Return [X, Y] of the center of cell containing provided text 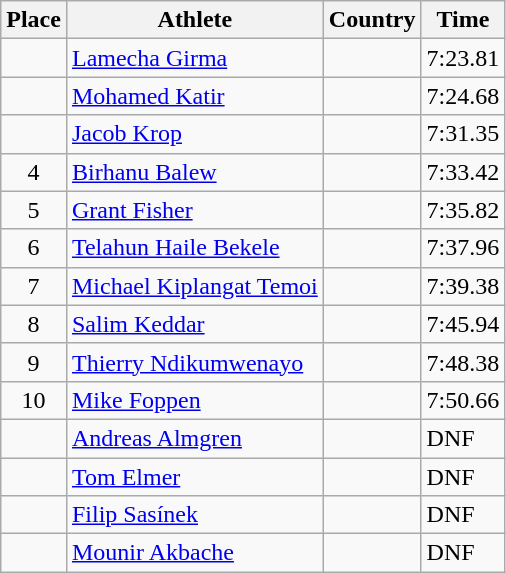
Birhanu Balew [194, 172]
Salim Keddar [194, 324]
7:45.94 [463, 324]
Grant Fisher [194, 210]
Place [34, 20]
Jacob Krop [194, 134]
8 [34, 324]
Mohamed Katir [194, 96]
Tom Elmer [194, 477]
7:50.66 [463, 400]
7:23.81 [463, 58]
Andreas Almgren [194, 438]
Time [463, 20]
Michael Kiplangat Temoi [194, 286]
7:35.82 [463, 210]
7:39.38 [463, 286]
Telahun Haile Bekele [194, 248]
7:37.96 [463, 248]
7:24.68 [463, 96]
4 [34, 172]
7 [34, 286]
7:33.42 [463, 172]
Lamecha Girma [194, 58]
Mounir Akbache [194, 553]
Country [372, 20]
10 [34, 400]
Mike Foppen [194, 400]
Filip Sasínek [194, 515]
9 [34, 362]
Athlete [194, 20]
7:31.35 [463, 134]
Thierry Ndikumwenayo [194, 362]
7:48.38 [463, 362]
6 [34, 248]
5 [34, 210]
